Extract the [x, y] coordinate from the center of the cell holding the provided text.  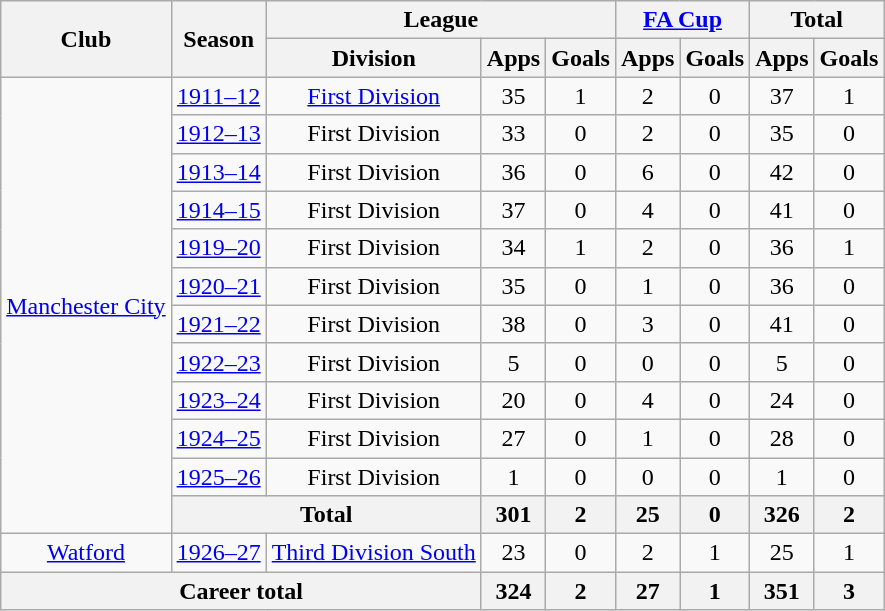
28 [782, 438]
1920–21 [218, 286]
FA Cup [682, 20]
1925–26 [218, 477]
24 [782, 400]
324 [513, 591]
Division [374, 58]
Watford [86, 553]
League [440, 20]
301 [513, 515]
1912–13 [218, 134]
1919–20 [218, 248]
1926–27 [218, 553]
326 [782, 515]
Career total [242, 591]
Season [218, 39]
1922–23 [218, 362]
38 [513, 324]
1921–22 [218, 324]
6 [647, 172]
1924–25 [218, 438]
Manchester City [86, 306]
34 [513, 248]
42 [782, 172]
Third Division South [374, 553]
351 [782, 591]
33 [513, 134]
23 [513, 553]
Club [86, 39]
1923–24 [218, 400]
1913–14 [218, 172]
1911–12 [218, 96]
1914–15 [218, 210]
20 [513, 400]
